Identify which cell holds the provided text, then report its [X, Y] central coordinate. 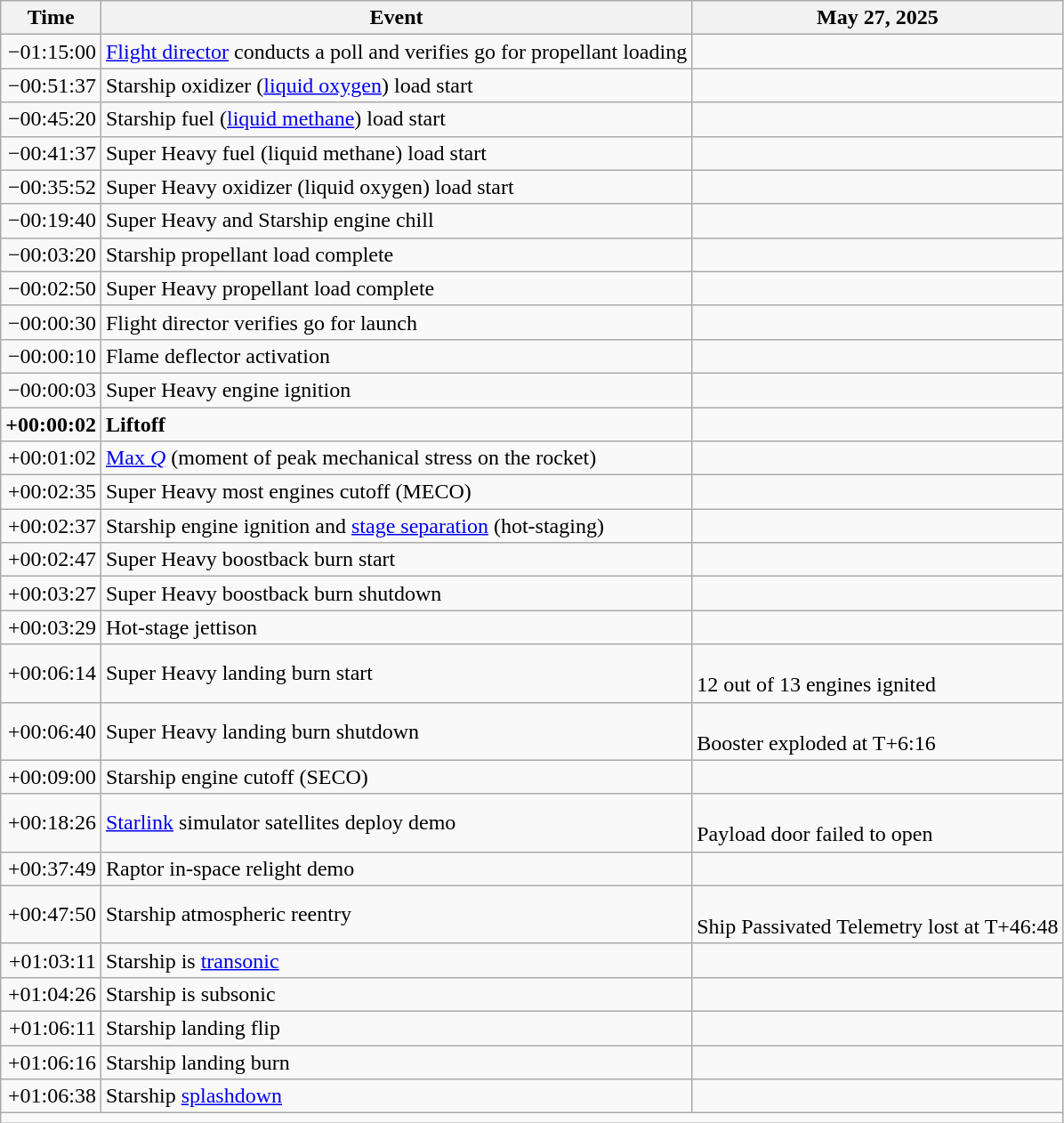
Starlink simulator satellites deploy demo [396, 822]
Super Heavy engine ignition [396, 390]
−00:03:20 [52, 254]
May 27, 2025 [877, 18]
+00:02:35 [52, 492]
+00:03:29 [52, 627]
−00:00:10 [52, 356]
Starship oxidizer (liquid oxygen) load start [396, 85]
Super Heavy landing burn start [396, 673]
Ship Passivated Telemetry lost at T+46:48 [877, 915]
+00:02:37 [52, 526]
Super Heavy boostback burn start [396, 560]
Starship is subsonic [396, 994]
Starship is transonic [396, 960]
+01:03:11 [52, 960]
Hot-stage jettison [396, 627]
Starship fuel (liquid methane) load start [396, 119]
+00:01:02 [52, 458]
Super Heavy and Starship engine chill [396, 221]
Flight director conducts a poll and verifies go for propellant loading [396, 52]
+00:47:50 [52, 915]
Super Heavy oxidizer (liquid oxygen) load start [396, 187]
Starship propellant load complete [396, 254]
−00:00:03 [52, 390]
Event [396, 18]
Starship splashdown [396, 1096]
Starship engine ignition and stage separation (hot-staging) [396, 526]
−00:02:50 [52, 288]
+00:03:27 [52, 594]
+01:06:11 [52, 1028]
Super Heavy most engines cutoff (MECO) [396, 492]
−00:45:20 [52, 119]
Raptor in-space relight demo [396, 869]
Starship engine cutoff (SECO) [396, 777]
+00:02:47 [52, 560]
+00:00:02 [52, 424]
+00:09:00 [52, 777]
−00:51:37 [52, 85]
+00:06:40 [52, 731]
Starship atmospheric reentry [396, 915]
+01:04:26 [52, 994]
Super Heavy boostback burn shutdown [396, 594]
12 out of 13 engines ignited [877, 673]
Super Heavy landing burn shutdown [396, 731]
Starship landing flip [396, 1028]
+01:06:16 [52, 1062]
Flame deflector activation [396, 356]
Liftoff [396, 424]
Flight director verifies go for launch [396, 322]
−00:41:37 [52, 153]
Time [52, 18]
Starship landing burn [396, 1062]
−00:00:30 [52, 322]
+00:37:49 [52, 869]
Super Heavy propellant load complete [396, 288]
+00:18:26 [52, 822]
+00:06:14 [52, 673]
Max Q (moment of peak mechanical stress on the rocket) [396, 458]
−00:19:40 [52, 221]
Payload door failed to open [877, 822]
+01:06:38 [52, 1096]
−00:35:52 [52, 187]
Super Heavy fuel (liquid methane) load start [396, 153]
Booster exploded at T+6:16 [877, 731]
−01:15:00 [52, 52]
